Scan for the cell matching the given text and deliver its (x, y) coordinate at center. 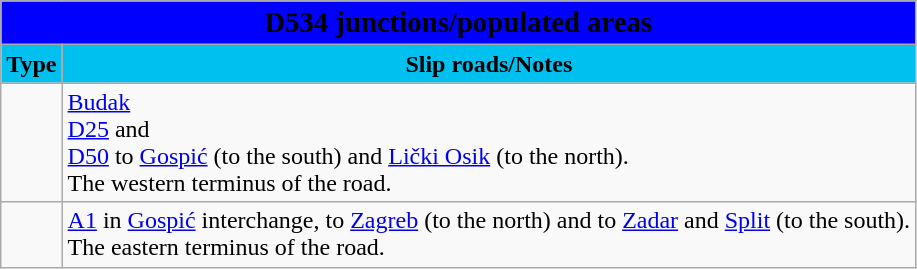
A1 in Gospić interchange, to Zagreb (to the north) and to Zadar and Split (to the south).The eastern terminus of the road. (489, 234)
Type (32, 64)
D534 junctions/populated areas (458, 23)
Slip roads/Notes (489, 64)
Budak D25 and D50 to Gospić (to the south) and Lički Osik (to the north).The western terminus of the road. (489, 142)
